From the cell containing the given text, extract its center point as (x, y) coordinate. 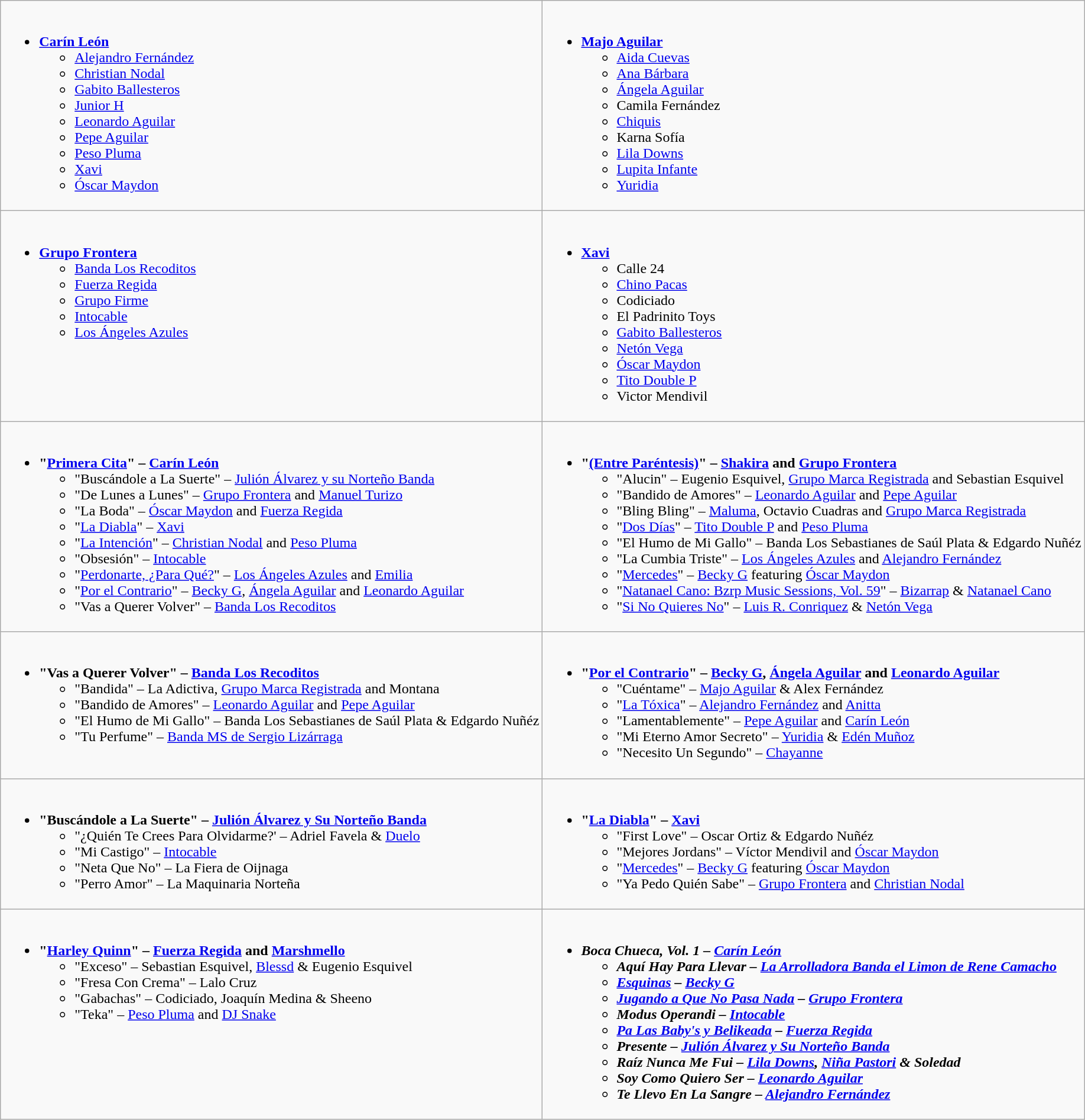
Carín LeónAlejandro FernándezChristian NodalGabito BallesterosJunior HLeonardo AguilarPepe AguilarPeso PlumaXaviÓscar Maydon (272, 106)
Majo AguilarAida CuevasAna BárbaraÁngela AguilarCamila FernándezChiquisKarna SofíaLila DownsLupita InfanteYuridia (813, 106)
Grupo FronteraBanda Los RecoditosFuerza RegidaGrupo FirmeIntocableLos Ángeles Azules (272, 316)
XaviCalle 24Chino PacasCodiciadoEl Padrinito ToysGabito BallesterosNetón VegaÓscar MaydonTito Double PVictor Mendivil (813, 316)
